Capture the cell that displays the provided text and extract its [X, Y] central coordinate. 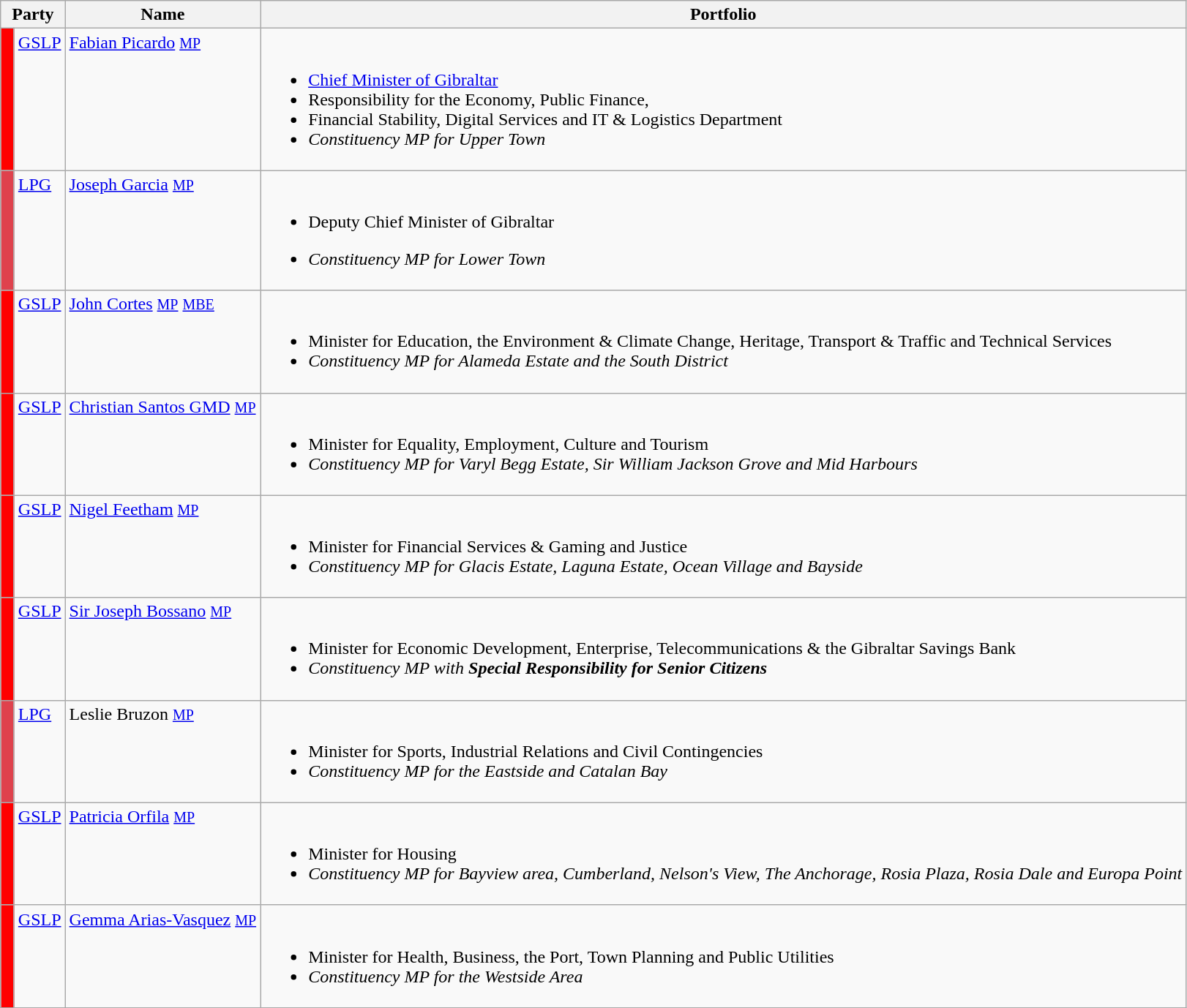
Christian Santos GMD MP [162, 444]
Minister for Sports, Industrial Relations and Civil ContingenciesConstituency MP for the Eastside and Catalan Bay [723, 751]
Name [162, 15]
Minister for HousingConstituency MP for Bayview area, Cumberland, Nelson's View, The Anchorage, Rosia Plaza, Rosia Dale and Europa Point [723, 854]
Gemma Arias-Vasquez MP [162, 956]
Leslie Bruzon MP [162, 751]
Nigel Feetham MP [162, 546]
Minister for Financial Services & Gaming and JusticeConstituency MP for Glacis Estate, Laguna Estate, Ocean Village and Bayside [723, 546]
Portfolio [723, 15]
Deputy Chief Minister of GibraltarConstituency MP for Lower Town [723, 230]
Patricia Orfila MP [162, 854]
John Cortes MP MBE [162, 342]
Joseph Garcia MP [162, 230]
Party [33, 15]
Fabian Picardo MP [162, 99]
Minister for Health, Business, the Port, Town Planning and Public UtilitiesConstituency MP for the Westside Area [723, 956]
Sir Joseph Bossano MP [162, 649]
Minister for Equality, Employment, Culture and Tourism Constituency MP for Varyl Begg Estate, Sir William Jackson Grove and Mid Harbours [723, 444]
